Scan for the cell matching the given text and deliver its [X, Y] coordinate at center. 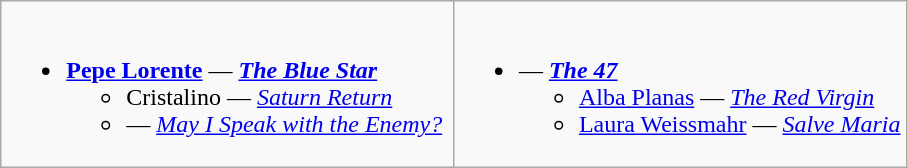
— The 47Alba Planas — The Red VirginLaura Weissmahr — Salve Maria [680, 84]
Pepe Lorente — The Blue StarCristalino — Saturn Return — May I Speak with the Enemy? [228, 84]
